Return the (X, Y) coordinate for the center point of the cell that contains the specified text.  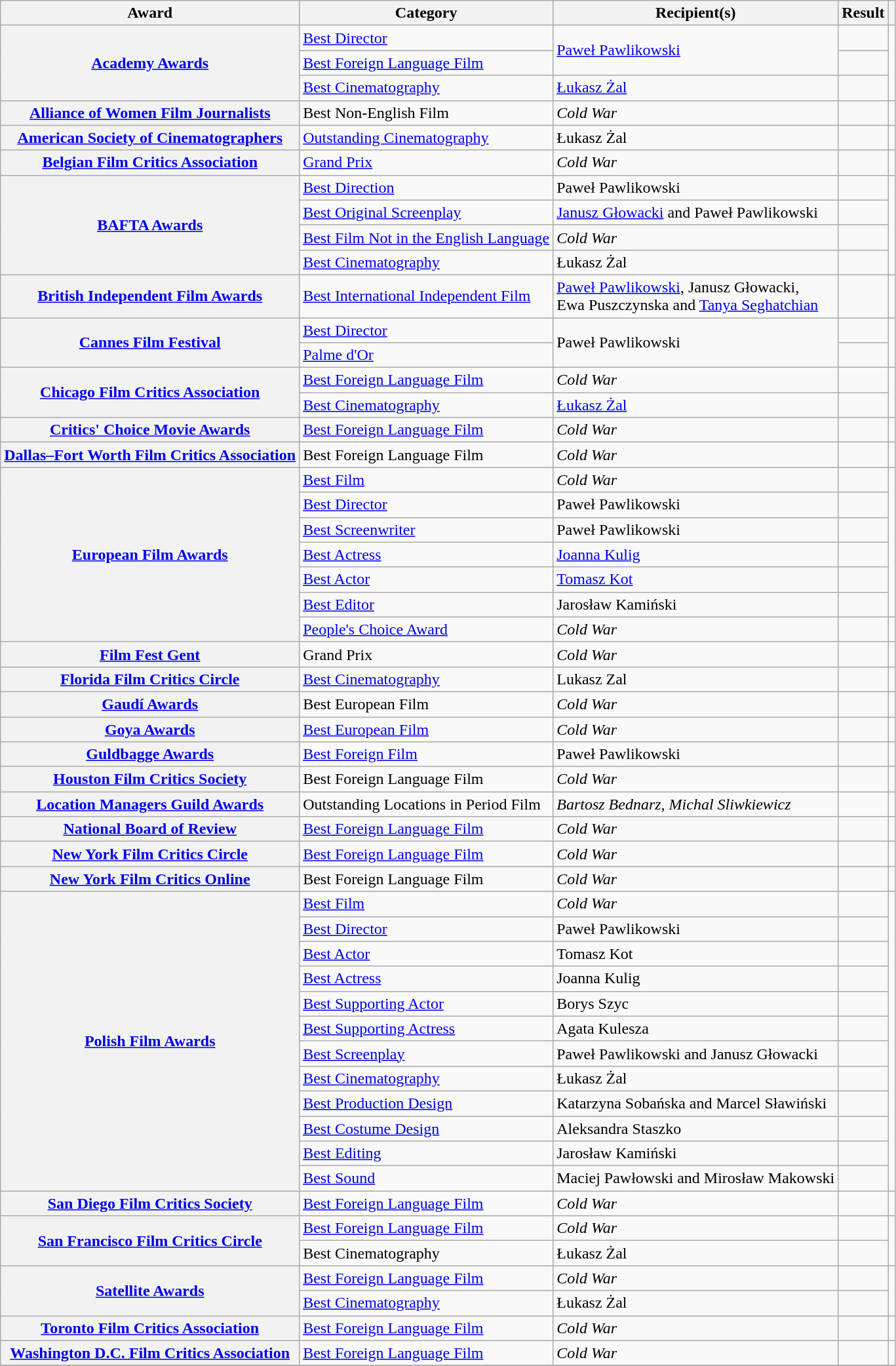
National Board of Review (150, 829)
Award (150, 13)
American Society of Cinematographers (150, 138)
Satellite Awards (150, 1291)
European Film Awards (150, 555)
Recipient(s) (696, 13)
Best Non-English Film (426, 113)
Washington D.C. Film Critics Association (150, 1353)
Category (426, 13)
Dallas–Fort Worth Film Critics Association (150, 455)
Paweł Pawlikowski, Janusz Głowacki, Ewa Puszczynska and Tanya Seghatchian (696, 296)
Goya Awards (150, 730)
Borys Szyc (696, 1004)
Outstanding Cinematography (426, 138)
Best Sound (426, 1179)
Cannes Film Festival (150, 342)
Maciej Pawłowski and Mirosław Makowski (696, 1179)
Janusz Głowacki and Paweł Pawlikowski (696, 212)
San Diego Film Critics Society (150, 1203)
Critics' Choice Movie Awards (150, 430)
Best Supporting Actor (426, 1004)
Film Fest Gent (150, 654)
Best Foreign Film (426, 754)
Guldbagge Awards (150, 754)
Best Production Design (426, 1103)
Lukasz Zal (696, 679)
Best Supporting Actress (426, 1028)
Houston Film Critics Society (150, 779)
Belgian Film Critics Association (150, 163)
New York Film Critics Circle (150, 854)
Aleksandra Staszko (696, 1128)
San Francisco Film Critics Circle (150, 1241)
Best Editor (426, 604)
Katarzyna Sobańska and Marcel Sławiński (696, 1103)
Toronto Film Critics Association (150, 1328)
Best Screenplay (426, 1053)
Outstanding Locations in Period Film (426, 804)
Palme d'Or (426, 355)
Paweł Pawlikowski and Janusz Głowacki (696, 1053)
Polish Film Awards (150, 1041)
New York Film Critics Online (150, 879)
Result (863, 13)
BAFTA Awards (150, 225)
Best International Independent Film (426, 296)
Best Editing (426, 1154)
British Independent Film Awards (150, 296)
Gaudí Awards (150, 704)
Florida Film Critics Circle (150, 679)
Academy Awards (150, 63)
Best Direction (426, 187)
Best Costume Design (426, 1128)
Chicago Film Critics Association (150, 393)
Best Film Not in the English Language (426, 237)
Best Original Screenplay (426, 212)
People's Choice Award (426, 629)
Best Screenwriter (426, 530)
Location Managers Guild Awards (150, 804)
Alliance of Women Film Journalists (150, 113)
Agata Kulesza (696, 1028)
Bartosz Bednarz, Michal Sliwkiewicz (696, 804)
